Identify which cell holds the provided text, then report its [x, y] central coordinate. 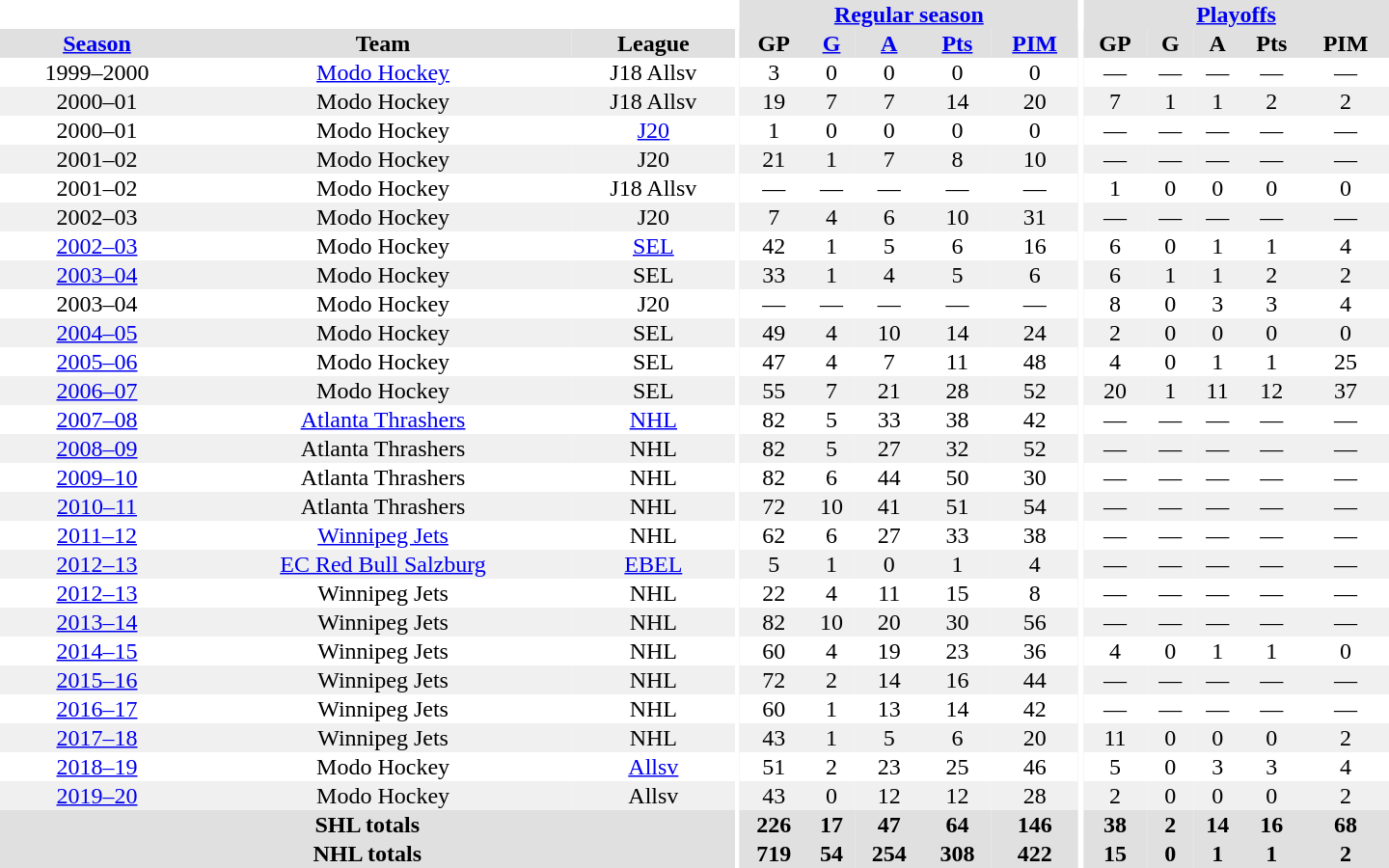
22 [774, 593]
48 [1035, 362]
2015–16 [96, 680]
1999–2000 [96, 72]
254 [889, 854]
Regular season [909, 14]
50 [957, 477]
SHL totals [368, 825]
2006–07 [96, 391]
17 [831, 825]
36 [1035, 651]
2017–18 [96, 738]
League [653, 43]
24 [1035, 333]
62 [774, 535]
2010–11 [96, 506]
2009–10 [96, 477]
56 [1035, 622]
NHL totals [368, 854]
2014–15 [96, 651]
41 [889, 506]
55 [774, 391]
13 [889, 709]
49 [774, 333]
226 [774, 825]
37 [1346, 391]
Playoffs [1237, 14]
Season [96, 43]
2016–17 [96, 709]
2018–19 [96, 767]
68 [1346, 825]
146 [1035, 825]
2013–14 [96, 622]
719 [774, 854]
64 [957, 825]
2004–05 [96, 333]
EC Red Bull Salzburg [383, 564]
Team [383, 43]
2011–12 [96, 535]
2019–20 [96, 796]
2005–06 [96, 362]
46 [1035, 767]
31 [1035, 217]
2008–09 [96, 448]
EBEL [653, 564]
2007–08 [96, 420]
308 [957, 854]
32 [957, 448]
422 [1035, 854]
